Return the [X, Y] coordinate for the center point of the cell that contains the specified text.  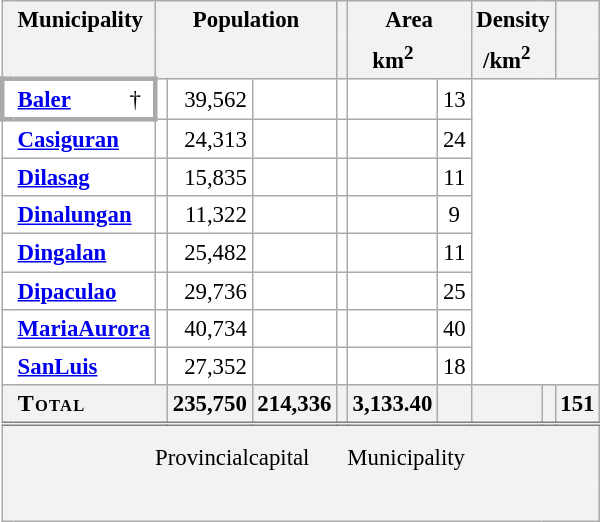
40 [454, 328]
39,562 [210, 100]
SanLuis [84, 366]
km2 [392, 58]
235,750 [210, 404]
Dilasag [84, 178]
† [136, 100]
Population [246, 20]
13 [454, 100]
Density [513, 20]
151 [578, 404]
Casiguran [84, 140]
Dingalan [84, 253]
15,835 [210, 178]
29,736 [210, 291]
24,313 [210, 140]
Area [409, 20]
18 [454, 366]
11,322 [210, 215]
Dinalungan [84, 215]
214,336 [294, 404]
Dipaculao [84, 291]
24 [454, 140]
27,352 [210, 366]
25,482 [210, 253]
/km2 [506, 58]
Total [90, 404]
9 [454, 215]
25 [454, 291]
MariaAurora [84, 328]
3,133.40 [392, 404]
Provincialcapital [232, 456]
40,734 [210, 328]
Baler [65, 100]
